Pinpoint the cell where the given text exists, returning its [X, Y] midpoint coordinate. 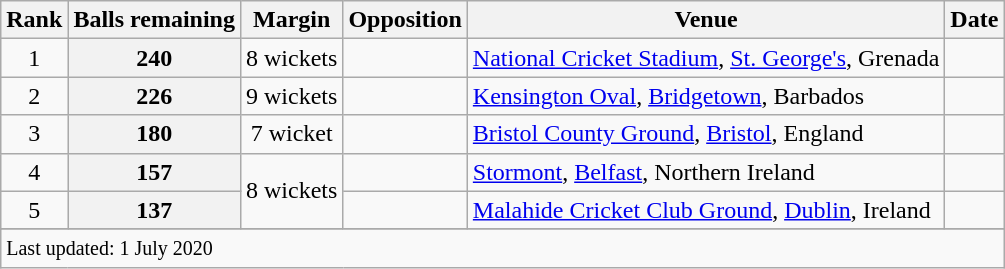
4 [34, 172]
Last updated: 1 July 2020 [502, 248]
157 [154, 172]
9 wickets [291, 96]
2 [34, 96]
National Cricket Stadium, St. George's, Grenada [706, 58]
3 [34, 134]
Bristol County Ground, Bristol, England [706, 134]
Stormont, Belfast, Northern Ireland [706, 172]
Malahide Cricket Club Ground, Dublin, Ireland [706, 210]
1 [34, 58]
Margin [291, 20]
Venue [706, 20]
137 [154, 210]
Balls remaining [154, 20]
Rank [34, 20]
240 [154, 58]
7 wicket [291, 134]
226 [154, 96]
180 [154, 134]
5 [34, 210]
Kensington Oval, Bridgetown, Barbados [706, 96]
Date [974, 20]
Opposition [405, 20]
